Provide the (X, Y) coordinate of the cell's center where the given text is located.  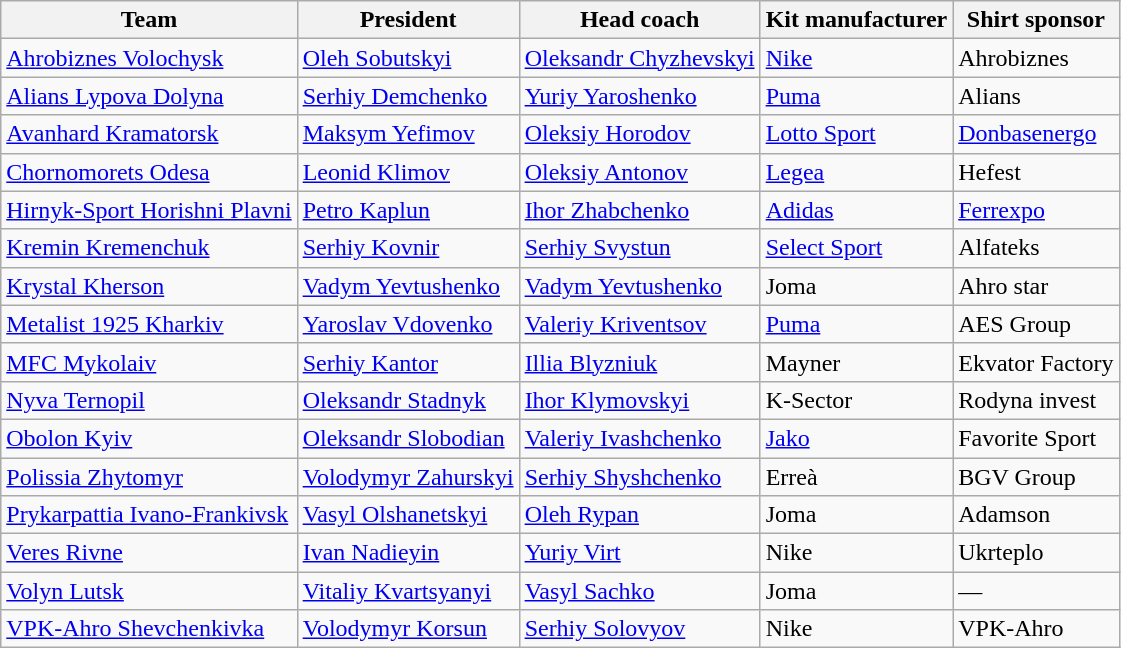
Yuriy Yaroshenko (640, 96)
Obolon Kyiv (149, 438)
Chornomorets Odesa (149, 172)
Oleksiy Horodov (640, 134)
Metalist 1925 Kharkiv (149, 324)
Team (149, 20)
Vasyl Olshanetskyi (408, 515)
Erreà (856, 477)
Serhiy Demchenko (408, 96)
MFC Mykolaiv (149, 362)
Ihor Klymovskyi (640, 400)
Yaroslav Vdovenko (408, 324)
VPK-Ahro (1036, 629)
Ahrobiznes Volochysk (149, 58)
Nyva Ternopil (149, 400)
Volodymyr Korsun (408, 629)
Mayner (856, 362)
Adamson (1036, 515)
Ukrteplo (1036, 553)
Jako (856, 438)
— (1036, 591)
Ahro star (1036, 286)
Valeriy Ivashchenko (640, 438)
Valeriy Kriventsov (640, 324)
Legea (856, 172)
Lotto Sport (856, 134)
Serhiy Shyshchenko (640, 477)
Head coach (640, 20)
Vasyl Sachko (640, 591)
Veres Rivne (149, 553)
Avanhard Kramatorsk (149, 134)
Favorite Sport (1036, 438)
Oleh Rypan (640, 515)
Kit manufacturer (856, 20)
Oleksandr Slobodian (408, 438)
Ihor Zhabchenko (640, 210)
Serhiy Solovyov (640, 629)
Leonid Klimov (408, 172)
Maksym Yefimov (408, 134)
VPK-Ahro Shevchenkivka (149, 629)
Petro Kaplun (408, 210)
Serhiy Svystun (640, 248)
Shirt sponsor (1036, 20)
President (408, 20)
Rodyna invest (1036, 400)
Krystal Kherson (149, 286)
Serhiy Kantor (408, 362)
Volyn Lutsk (149, 591)
Ivan Nadieyin (408, 553)
Serhiy Kovnir (408, 248)
Ahrobiznes (1036, 58)
Yuriy Virt (640, 553)
Oleksandr Stadnyk (408, 400)
Alians (1036, 96)
Vitaliy Kvartsyanyi (408, 591)
Illia Blyzniuk (640, 362)
Hefest (1036, 172)
Volodymyr Zahurskyi (408, 477)
Alfateks (1036, 248)
K-Sector (856, 400)
Hirnyk-Sport Horishni Plavni (149, 210)
Polissia Zhytomyr (149, 477)
Ferrexpo (1036, 210)
Oleh Sobutskyi (408, 58)
Ekvator Factory (1036, 362)
Donbasenergo (1036, 134)
AES Group (1036, 324)
BGV Group (1036, 477)
Alians Lypova Dolyna (149, 96)
Adidas (856, 210)
Oleksiy Antonov (640, 172)
Prykarpattia Ivano-Frankivsk (149, 515)
Oleksandr Chyzhevskyi (640, 58)
Kremin Kremenchuk (149, 248)
Select Sport (856, 248)
